Output the (X, Y) coordinate of the center of the cell containing the given text.  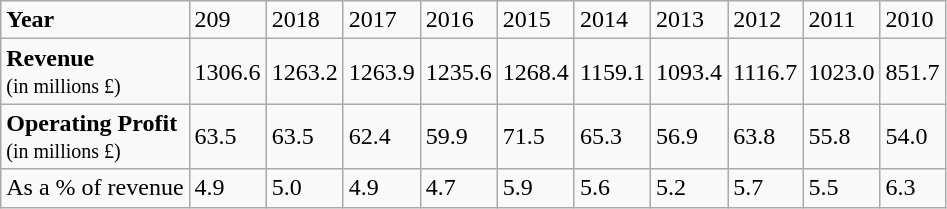
1268.4 (536, 72)
1263.2 (304, 72)
1263.9 (382, 72)
851.7 (912, 72)
2013 (690, 20)
Revenue(in millions £) (95, 72)
1093.4 (690, 72)
Year (95, 20)
4.7 (458, 188)
71.5 (536, 136)
5.6 (612, 188)
1159.1 (612, 72)
1116.7 (766, 72)
2015 (536, 20)
63.8 (766, 136)
1023.0 (842, 72)
62.4 (382, 136)
5.9 (536, 188)
54.0 (912, 136)
2014 (612, 20)
2010 (912, 20)
5.2 (690, 188)
5.0 (304, 188)
1235.6 (458, 72)
2012 (766, 20)
Operating Profit(in millions £) (95, 136)
2018 (304, 20)
59.9 (458, 136)
65.3 (612, 136)
As a % of revenue (95, 188)
2016 (458, 20)
209 (228, 20)
5.5 (842, 188)
6.3 (912, 188)
5.7 (766, 188)
55.8 (842, 136)
2011 (842, 20)
2017 (382, 20)
56.9 (690, 136)
1306.6 (228, 72)
